Detect which cell encompasses the target text, then output its [X, Y] center coordinate. 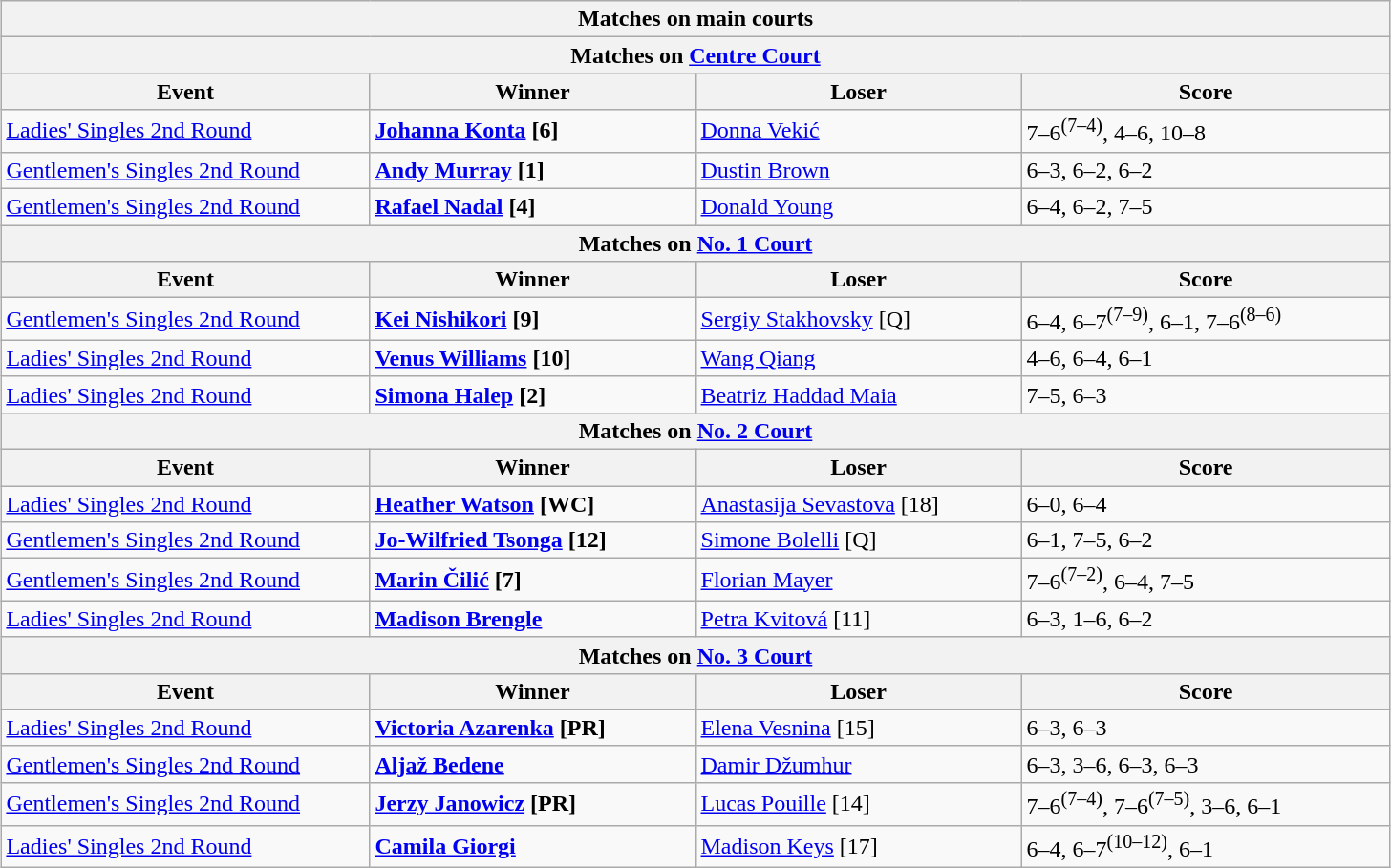
Simone Bolelli [Q] [858, 540]
Jerzy Janowicz [PR] [533, 804]
Venus Williams [10] [533, 358]
6–0, 6–4 [1206, 504]
6–3, 6–2, 6–2 [1206, 170]
Donald Young [858, 207]
Matches on main courts [695, 19]
6–1, 7–5, 6–2 [1206, 540]
Dustin Brown [858, 170]
7–6(7–4), 7–6(7–5), 3–6, 6–1 [1206, 804]
Madison Keys [17] [858, 846]
6–3, 6–3 [1206, 728]
4–6, 6–4, 6–1 [1206, 358]
Anastasija Sevastova [18] [858, 504]
Matches on No. 3 Court [695, 655]
Simona Halep [2] [533, 394]
6–4, 6–7(7–9), 6–1, 7–6(8–6) [1206, 319]
Kei Nishikori [9] [533, 319]
Matches on No. 2 Court [695, 431]
Marin Čilić [7] [533, 581]
7–6(7–4), 4–6, 10–8 [1206, 132]
Johanna Konta [6] [533, 132]
Damir Džumhur [858, 764]
Matches on Centre Court [695, 55]
Elena Vesnina [15] [858, 728]
Andy Murray [1] [533, 170]
Lucas Pouille [14] [858, 804]
6–3, 1–6, 6–2 [1206, 619]
6–3, 3–6, 6–3, 6–3 [1206, 764]
Heather Watson [WC] [533, 504]
Camila Giorgi [533, 846]
6–4, 6–7(10–12), 6–1 [1206, 846]
Florian Mayer [858, 581]
Madison Brengle [533, 619]
7–5, 6–3 [1206, 394]
Jo-Wilfried Tsonga [12] [533, 540]
Donna Vekić [858, 132]
Rafael Nadal [4] [533, 207]
Petra Kvitová [11] [858, 619]
7–6(7–2), 6–4, 7–5 [1206, 581]
Victoria Azarenka [PR] [533, 728]
Aljaž Bedene [533, 764]
6–4, 6–2, 7–5 [1206, 207]
Sergiy Stakhovsky [Q] [858, 319]
Wang Qiang [858, 358]
Beatriz Haddad Maia [858, 394]
Matches on No. 1 Court [695, 243]
